Scan for the cell matching the given text and deliver its [X, Y] coordinate at center. 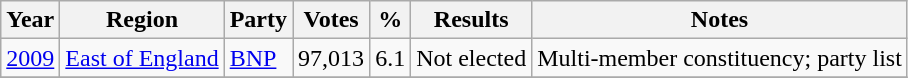
Not elected [472, 58]
6.1 [390, 58]
Multi-member constituency; party list [720, 58]
Results [472, 20]
Notes [720, 20]
Region [142, 20]
Party [258, 20]
% [390, 20]
East of England [142, 58]
Year [30, 20]
97,013 [332, 58]
BNP [258, 58]
2009 [30, 58]
Votes [332, 20]
